Provide the (X, Y) coordinate of the cell's center where the given text is located.  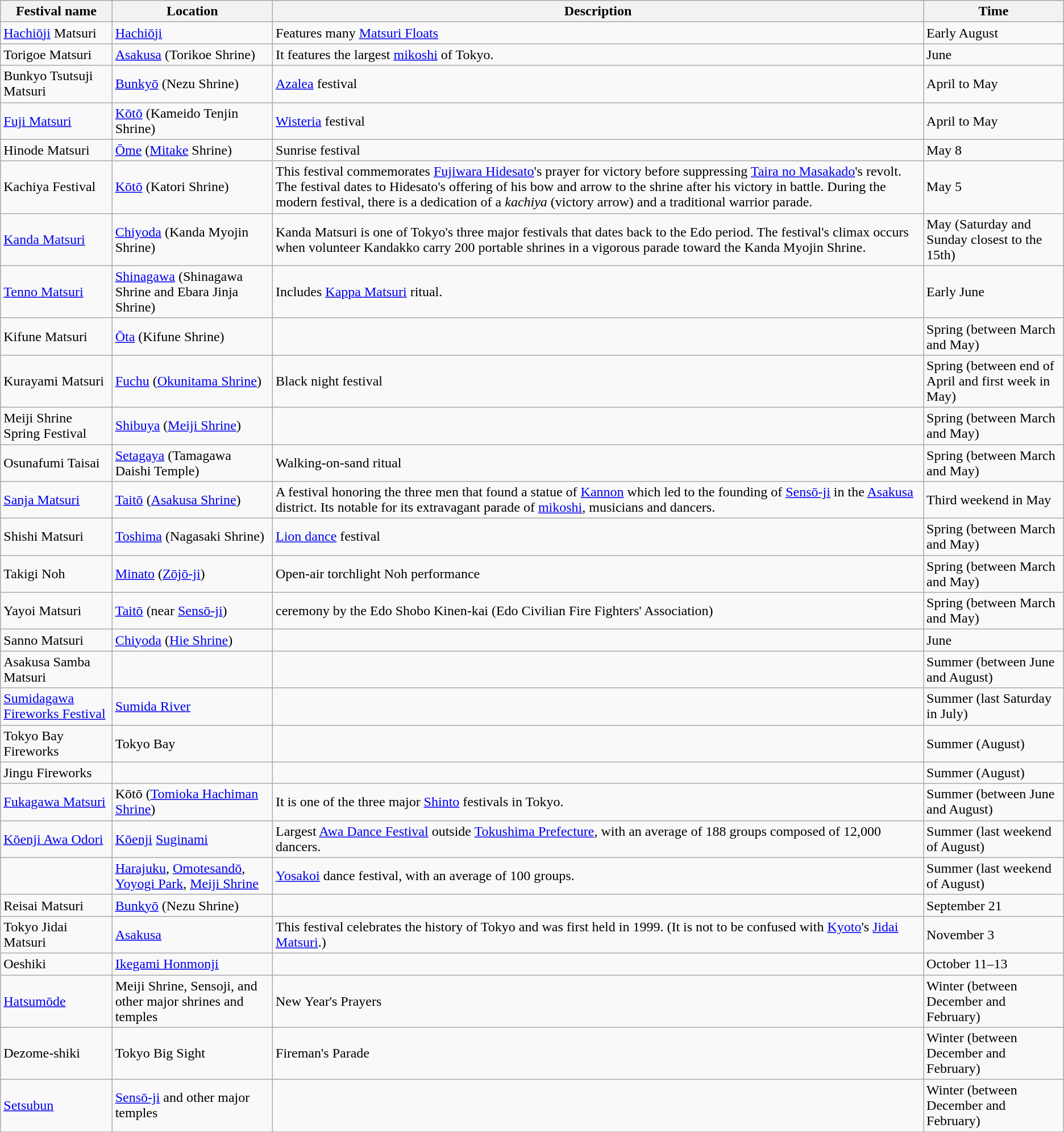
Shibuya (Meiji Shrine) (192, 425)
Chiyoda (Hie Shrine) (192, 640)
September 21 (994, 905)
Dezome-shiki (56, 1054)
Oeshiki (56, 964)
Tokyo Big Sight (192, 1054)
Wisteria festival (598, 121)
Largest Awa Dance Festival outside Tokushima Prefecture, with an average of 188 groups composed of 12,000 dancers. (598, 839)
Time (994, 11)
Reisai Matsuri (56, 905)
Kachiya Festival (56, 187)
Features many Matsuri Floats (598, 33)
Azalea festival (598, 84)
Kurayami Matsuri (56, 381)
Sumida River (192, 706)
May 8 (994, 150)
Lion dance festival (598, 537)
Shishi Matsuri (56, 537)
Tokyo Bay Fireworks (56, 744)
It features the largest mikoshi of Tokyo. (598, 55)
Toshima (Nagasaki Shrine) (192, 537)
Tenno Matsuri (56, 292)
Taitō (Asakusa Shrine) (192, 500)
Jingu Fireworks (56, 773)
Festival name (56, 11)
Setagaya (Tamagawa Daishi Temple) (192, 463)
Tokyo Bay (192, 744)
Hachiōji (192, 33)
Meiji Shrine Spring Festival (56, 425)
ceremony by the Edo Shobo Kinen-kai (Edo Civilian Fire Fighters' Association) (598, 611)
Kōenji Awa Odori (56, 839)
Torigoe Matsuri (56, 55)
Yosakoi dance festival, with an average of 100 groups. (598, 876)
Ikegami Honmonji (192, 964)
Fireman's Parade (598, 1054)
Ōme (Mitake Shrine) (192, 150)
Hinode Matsuri (56, 150)
Hatsumōde (56, 1001)
Taitō (near Sensō-ji) (192, 611)
It is one of the three major Shinto festivals in Tokyo. (598, 802)
Kōtō (Tomioka Hachiman Shrine) (192, 802)
Kōtō (Katori Shrine) (192, 187)
May (Saturday and Sunday closest to the 15th) (994, 239)
Meiji Shrine, Sensoji, and other major shrines and temples (192, 1001)
Asakusa Samba Matsuri (56, 670)
Spring (between end of April and first week in May) (994, 381)
Shinagawa (Shinagawa Shrine and Ebara Jinja Shrine) (192, 292)
Sumidagawa Fireworks Festival (56, 706)
Location (192, 11)
Fukagawa Matsuri (56, 802)
Yayoi Matsuri (56, 611)
Kōenji Suginami (192, 839)
Includes Kappa Matsuri ritual. (598, 292)
Black night festival (598, 381)
Kōtō (Kameido Tenjin Shrine) (192, 121)
Minato (Zōjō-ji) (192, 574)
Sanja Matsuri (56, 500)
Sunrise festival (598, 150)
Summer (last Saturday in July) (994, 706)
Chiyoda (Kanda Myojin Shrine) (192, 239)
Harajuku, Omotesandō, Yoyogi Park, Meiji Shrine (192, 876)
Description (598, 11)
Takigi Noh (56, 574)
Kanda Matsuri (56, 239)
Open-air torchlight Noh performance (598, 574)
Setsubun (56, 1106)
Sanno Matsuri (56, 640)
May 5 (994, 187)
This festival celebrates the history of Tokyo and was first held in 1999. (It is not to be confused with Kyoto's Jidai Matsuri.) (598, 935)
Tokyo Jidai Matsuri (56, 935)
Early June (994, 292)
Kifune Matsuri (56, 337)
Walking-on-sand ritual (598, 463)
Osunafumi Taisai (56, 463)
Fuji Matsuri (56, 121)
Third weekend in May (994, 500)
November 3 (994, 935)
Bunkyo Tsutsuji Matsuri (56, 84)
Fuchu (Okunitama Shrine) (192, 381)
Asakusa (Torikoe Shrine) (192, 55)
Early August (994, 33)
New Year's Prayers (598, 1001)
Asakusa (192, 935)
Ōta (Kifune Shrine) (192, 337)
Hachiōji Matsuri (56, 33)
October 11–13 (994, 964)
Sensō-ji and other major temples (192, 1106)
